From the cell containing the given text, extract its center point as (X, Y) coordinate. 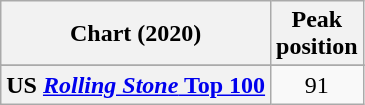
91 (317, 85)
Peakposition (317, 34)
Chart (2020) (136, 34)
US Rolling Stone Top 100 (136, 85)
